Return the [X, Y] coordinate for the center point of the cell that contains the specified text.  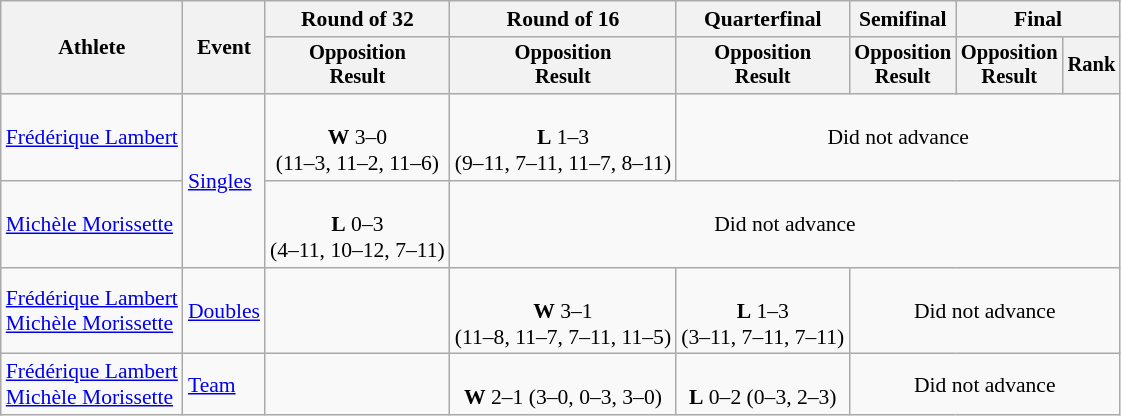
W 2–1 (3–0, 0–3, 3–0) [563, 384]
Round of 32 [358, 19]
W 3–1(11–8, 11–7, 7–11, 11–5) [563, 312]
W 3–0(11–3, 11–2, 11–6) [358, 138]
L 0–3(4–11, 10–12, 7–11) [358, 224]
Final [1038, 19]
Rank [1092, 66]
Round of 16 [563, 19]
Michèle Morissette [92, 224]
Semifinal [902, 19]
Frédérique Lambert [92, 138]
Singles [224, 180]
L 1–3(9–11, 7–11, 11–7, 8–11) [563, 138]
Doubles [224, 312]
L 0–2 (0–3, 2–3) [762, 384]
Event [224, 48]
Team [224, 384]
L 1–3(3–11, 7–11, 7–11) [762, 312]
Athlete [92, 48]
Quarterfinal [762, 19]
